Output the [X, Y] coordinate of the center of the cell containing the given text.  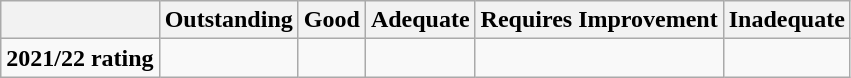
Good [332, 20]
Inadequate [786, 20]
Adequate [420, 20]
Requires Improvement [599, 20]
2021/22 rating [80, 58]
Outstanding [228, 20]
